Return [X, Y] of the center of cell containing provided text 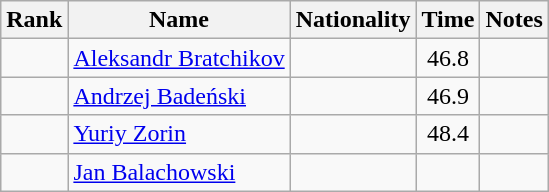
Aleksandr Bratchikov [179, 58]
Time [448, 20]
48.4 [448, 134]
46.9 [448, 96]
Name [179, 20]
Andrzej Badeński [179, 96]
Notes [514, 20]
Rank [34, 20]
Jan Balachowski [179, 172]
Nationality [353, 20]
46.8 [448, 58]
Yuriy Zorin [179, 134]
